From the cell containing the given text, extract its center point as (x, y) coordinate. 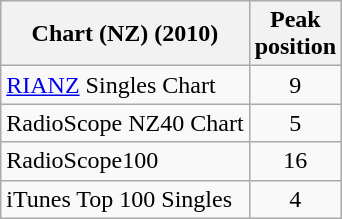
9 (295, 85)
RadioScope100 (125, 161)
RadioScope NZ40 Chart (125, 123)
RIANZ Singles Chart (125, 85)
16 (295, 161)
5 (295, 123)
4 (295, 199)
Peakposition (295, 34)
Chart (NZ) (2010) (125, 34)
iTunes Top 100 Singles (125, 199)
